Capture the cell that displays the provided text and extract its (X, Y) central coordinate. 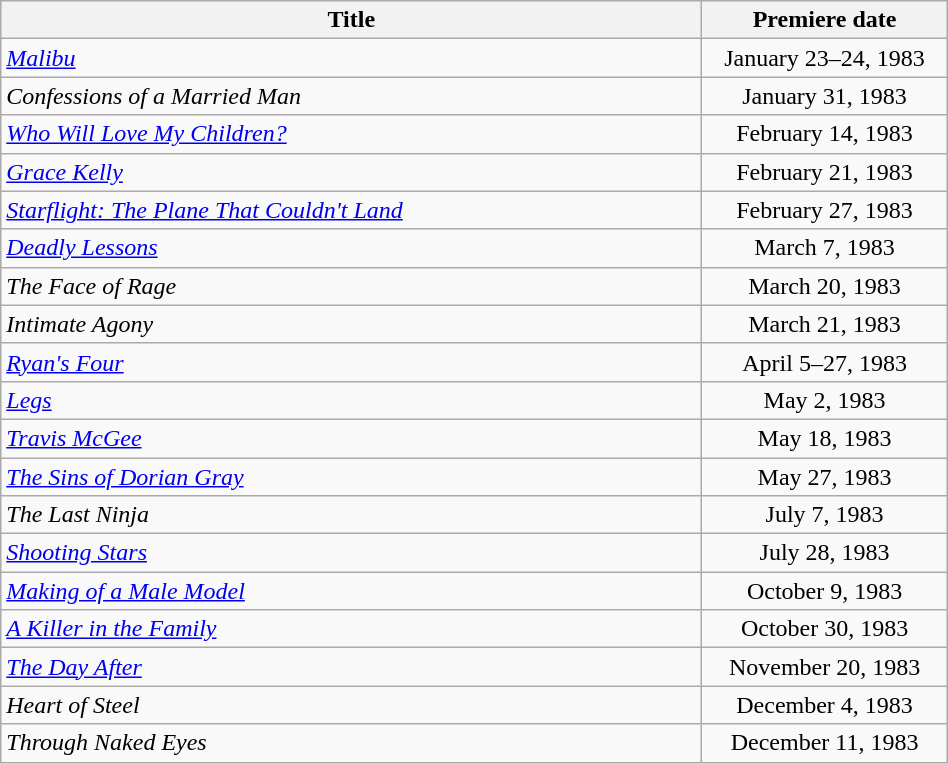
February 14, 1983 (824, 134)
Ryan's Four (352, 362)
Grace Kelly (352, 172)
December 11, 1983 (824, 743)
March 21, 1983 (824, 324)
Who Will Love My Children? (352, 134)
Heart of Steel (352, 705)
Shooting Stars (352, 553)
Travis McGee (352, 438)
May 2, 1983 (824, 400)
The Day After (352, 667)
A Killer in the Family (352, 629)
Premiere date (824, 20)
Intimate Agony (352, 324)
February 21, 1983 (824, 172)
December 4, 1983 (824, 705)
April 5–27, 1983 (824, 362)
Title (352, 20)
Deadly Lessons (352, 248)
January 23–24, 1983 (824, 58)
January 31, 1983 (824, 96)
The Face of Rage (352, 286)
Confessions of a Married Man (352, 96)
July 28, 1983 (824, 553)
February 27, 1983 (824, 210)
The Last Ninja (352, 515)
May 27, 1983 (824, 477)
The Sins of Dorian Gray (352, 477)
October 9, 1983 (824, 591)
November 20, 1983 (824, 667)
July 7, 1983 (824, 515)
Making of a Male Model (352, 591)
May 18, 1983 (824, 438)
Legs (352, 400)
Starflight: The Plane That Couldn't Land (352, 210)
Through Naked Eyes (352, 743)
March 20, 1983 (824, 286)
October 30, 1983 (824, 629)
Malibu (352, 58)
March 7, 1983 (824, 248)
